Capture the cell that displays the provided text and extract its (X, Y) central coordinate. 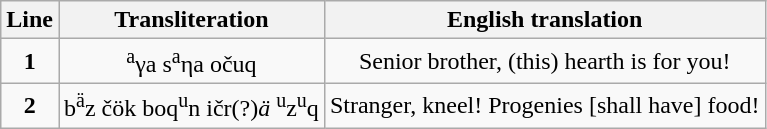
Line (30, 20)
2 (30, 106)
bäz čök boqun ičr(?)ä uzuq (191, 106)
Senior brother, (this) hearth is for you! (544, 62)
аγа sаηa očuq (191, 62)
1 (30, 62)
Stranger, kneel! Progenies [shall have] food! (544, 106)
English translation (544, 20)
Transliteration (191, 20)
